Capture the cell that displays the provided text and extract its (x, y) central coordinate. 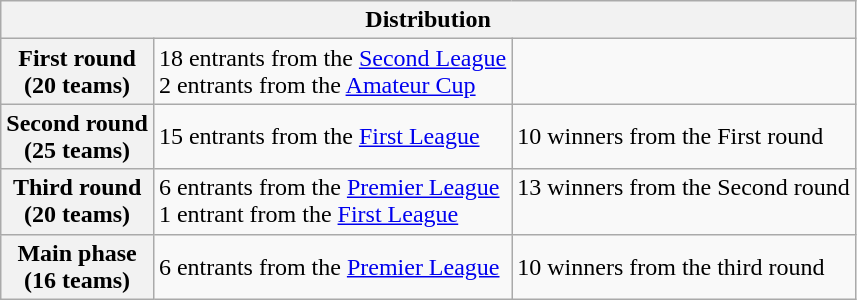
13 winners from the Second round (684, 202)
6 entrants from the Premier League (332, 266)
10 winners from the First round (684, 136)
Third round (20 teams) (78, 202)
Distribution (428, 20)
First round (20 teams) (78, 72)
10 winners from the third round (684, 266)
18 entrants from the Second League2 entrants from the Amateur Cup (332, 72)
6 entrants from the Premier League1 entrant from the First League (332, 202)
15 entrants from the First League (332, 136)
Second round (25 teams) (78, 136)
Main phase (16 teams) (78, 266)
